Locate the cell with the specified text and output its [x, y] center coordinate. 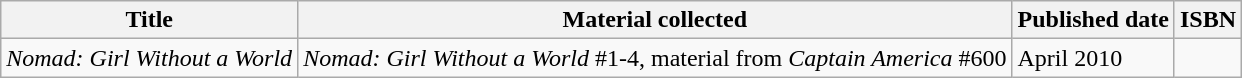
ISBN [1208, 20]
Material collected [655, 20]
April 2010 [1093, 58]
Published date [1093, 20]
Nomad: Girl Without a World [150, 58]
Title [150, 20]
Nomad: Girl Without a World #1-4, material from Captain America #600 [655, 58]
